Search for the cell housing the specified text and yield its [x, y] center coordinate. 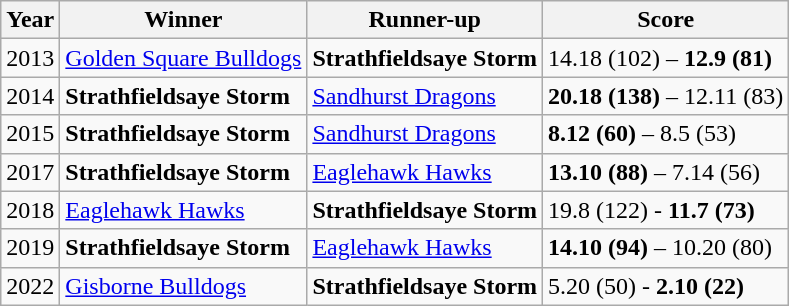
5.20 (50) - 2.10 (22) [666, 286]
19.8 (122) - 11.7 (73) [666, 210]
Runner-up [425, 20]
Year [30, 20]
2017 [30, 172]
2019 [30, 248]
14.18 (102) – 12.9 (81) [666, 58]
20.18 (138) – 12.11 (83) [666, 96]
2014 [30, 96]
2015 [30, 134]
2018 [30, 210]
Winner [184, 20]
2013 [30, 58]
14.10 (94) – 10.20 (80) [666, 248]
13.10 (88) – 7.14 (56) [666, 172]
8.12 (60) – 8.5 (53) [666, 134]
Golden Square Bulldogs [184, 58]
Gisborne Bulldogs [184, 286]
Score [666, 20]
2022 [30, 286]
